Extract the (x, y) coordinate from the center of the cell holding the provided text.  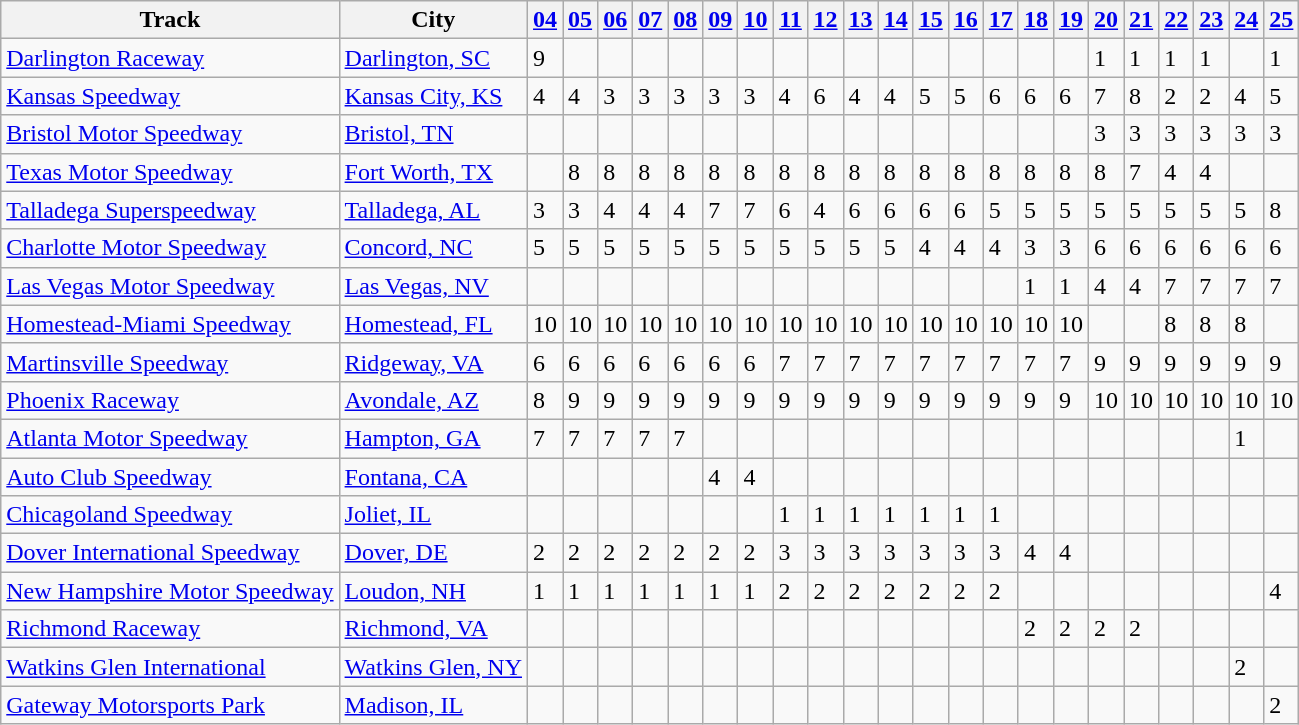
Fontana, CA (433, 477)
25 (1282, 20)
Gateway Motorsports Park (170, 705)
15 (930, 20)
07 (650, 20)
06 (616, 20)
Las Vegas Motor Speedway (170, 286)
Homestead-Miami Speedway (170, 324)
Fort Worth, TX (433, 172)
Bristol, TN (433, 134)
13 (860, 20)
Bristol Motor Speedway (170, 134)
Dover International Speedway (170, 553)
Concord, NC (433, 248)
Darlington Raceway (170, 58)
Atlanta Motor Speedway (170, 438)
Dover, DE (433, 553)
Darlington, SC (433, 58)
17 (1000, 20)
Kansas Speedway (170, 96)
22 (1176, 20)
Charlotte Motor Speedway (170, 248)
Madison, IL (433, 705)
11 (790, 20)
Watkins Glen, NY (433, 667)
Homestead, FL (433, 324)
19 (1070, 20)
Joliet, IL (433, 515)
23 (1212, 20)
Ridgeway, VA (433, 362)
Hampton, GA (433, 438)
Loudon, NH (433, 591)
14 (896, 20)
Auto Club Speedway (170, 477)
21 (1142, 20)
Watkins Glen International (170, 667)
Talladega Superspeedway (170, 210)
20 (1106, 20)
Texas Motor Speedway (170, 172)
09 (720, 20)
Avondale, AZ (433, 400)
24 (1246, 20)
Richmond, VA (433, 629)
Track (170, 20)
Las Vegas, NV (433, 286)
12 (826, 20)
Martinsville Speedway (170, 362)
04 (546, 20)
05 (580, 20)
18 (1036, 20)
16 (966, 20)
City (433, 20)
Talladega, AL (433, 210)
08 (686, 20)
Kansas City, KS (433, 96)
Chicagoland Speedway (170, 515)
Phoenix Raceway (170, 400)
New Hampshire Motor Speedway (170, 591)
Richmond Raceway (170, 629)
